Return the [x, y] coordinate for the center point of the cell that contains the specified text.  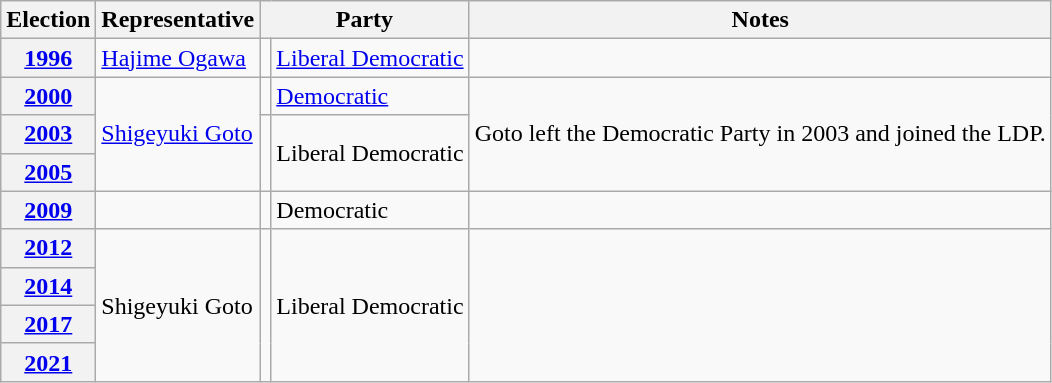
2005 [48, 172]
2017 [48, 324]
Party [364, 20]
Hajime Ogawa [178, 58]
1996 [48, 58]
Goto left the Democratic Party in 2003 and joined the LDP. [760, 134]
2014 [48, 286]
2021 [48, 362]
Representative [178, 20]
2012 [48, 248]
2009 [48, 210]
2003 [48, 134]
Notes [760, 20]
2000 [48, 96]
Election [48, 20]
